Locate the cell with the specified text and output its [X, Y] center coordinate. 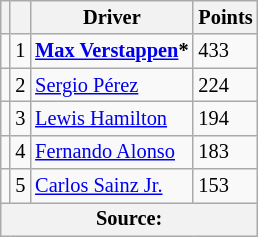
Carlos Sainz Jr. [112, 186]
5 [20, 186]
224 [225, 85]
4 [20, 152]
433 [225, 51]
183 [225, 152]
Driver [112, 17]
Lewis Hamilton [112, 118]
194 [225, 118]
Points [225, 17]
1 [20, 51]
Max Verstappen* [112, 51]
153 [225, 186]
Sergio Pérez [112, 85]
Fernando Alonso [112, 152]
3 [20, 118]
Source: [130, 219]
2 [20, 85]
